Capture the cell that displays the provided text and extract its [X, Y] central coordinate. 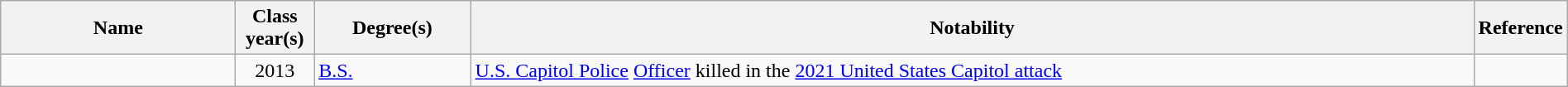
Notability [973, 28]
Degree(s) [392, 28]
Name [118, 28]
B.S. [392, 70]
Reference [1520, 28]
Class year(s) [275, 28]
U.S. Capitol Police Officer killed in the 2021 United States Capitol attack [973, 70]
2013 [275, 70]
